Output the (X, Y) coordinate of the center of the cell containing the given text.  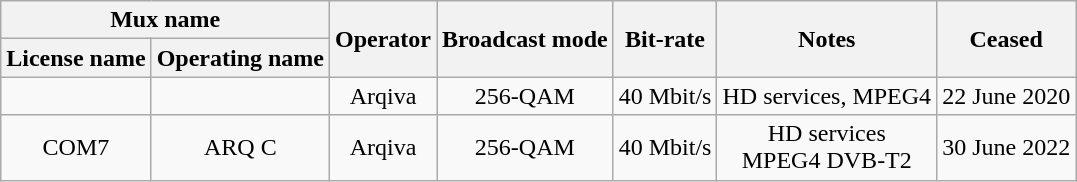
HD servicesMPEG4 DVB-T2 (827, 148)
Notes (827, 39)
HD services, MPEG4 (827, 96)
22 June 2020 (1006, 96)
30 June 2022 (1006, 148)
License name (76, 58)
COM7 (76, 148)
Ceased (1006, 39)
Broadcast mode (526, 39)
Operating name (240, 58)
Bit-rate (665, 39)
ARQ C (240, 148)
Mux name (166, 20)
Operator (384, 39)
